Scan for the cell matching the given text and deliver its [x, y] coordinate at center. 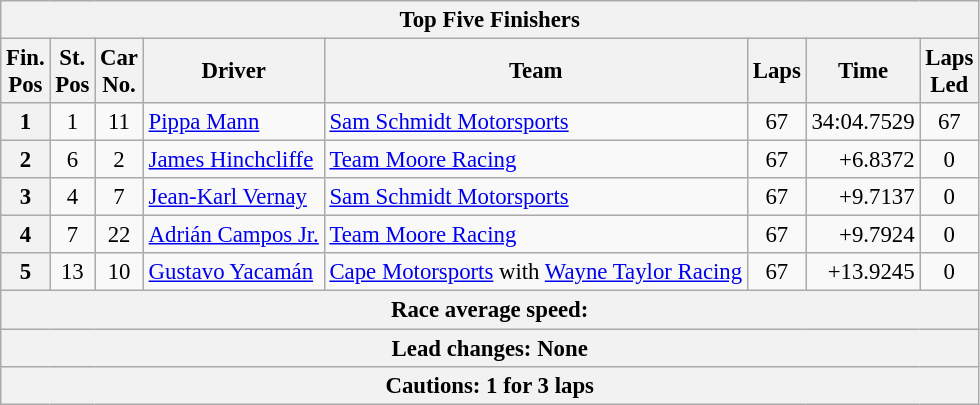
St.Pos [72, 72]
+13.9245 [863, 273]
Adrián Campos Jr. [234, 235]
3 [26, 197]
Top Five Finishers [490, 20]
5 [26, 273]
6 [72, 160]
+9.7137 [863, 197]
Driver [234, 72]
10 [120, 273]
Gustavo Yacamán [234, 273]
Cape Motorsports with Wayne Taylor Racing [536, 273]
CarNo. [120, 72]
Team [536, 72]
+6.8372 [863, 160]
Cautions: 1 for 3 laps [490, 385]
Fin.Pos [26, 72]
11 [120, 122]
Lead changes: None [490, 348]
Jean-Karl Vernay [234, 197]
22 [120, 235]
34:04.7529 [863, 122]
Pippa Mann [234, 122]
James Hinchcliffe [234, 160]
LapsLed [950, 72]
Laps [776, 72]
13 [72, 273]
+9.7924 [863, 235]
Race average speed: [490, 310]
Time [863, 72]
